Provide the (x, y) coordinate of the cell's center where the given text is located.  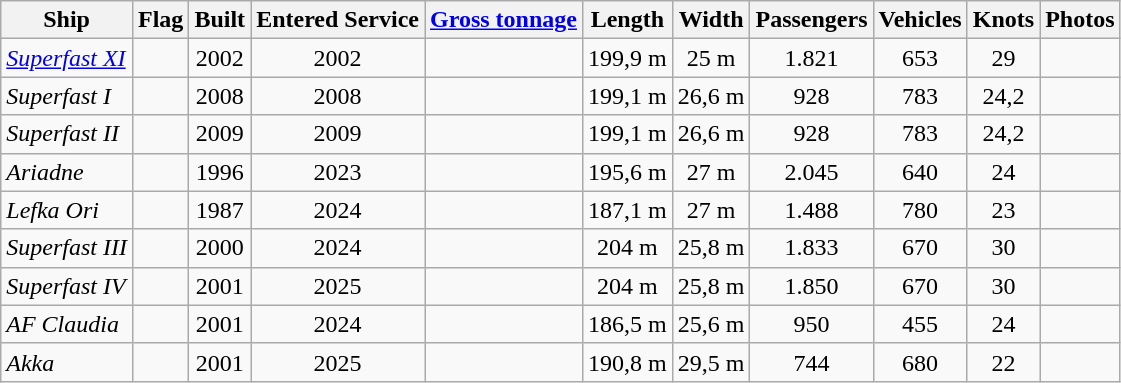
Built (220, 20)
Length (627, 20)
29,5 m (711, 362)
Passengers (812, 20)
1.821 (812, 58)
Vehicles (920, 20)
Superfast XI (67, 58)
Gross tonnage (504, 20)
2023 (338, 172)
22 (1003, 362)
1.850 (812, 286)
680 (920, 362)
AF Claudia (67, 324)
Width (711, 20)
25,6 m (711, 324)
Superfast I (67, 96)
Ship (67, 20)
780 (920, 210)
187,1 m (627, 210)
Superfast IV (67, 286)
Akka (67, 362)
23 (1003, 210)
653 (920, 58)
Superfast II (67, 134)
1996 (220, 172)
950 (812, 324)
25 m (711, 58)
Flag (160, 20)
Photos (1080, 20)
Superfast III (67, 248)
Lefka Ori (67, 210)
Knots (1003, 20)
1.488 (812, 210)
1987 (220, 210)
195,6 m (627, 172)
640 (920, 172)
455 (920, 324)
29 (1003, 58)
Entered Service (338, 20)
2000 (220, 248)
1.833 (812, 248)
744 (812, 362)
186,5 m (627, 324)
2.045 (812, 172)
Ariadne (67, 172)
190,8 m (627, 362)
199,9 m (627, 58)
